From the cell containing the given text, extract its center point as [x, y] coordinate. 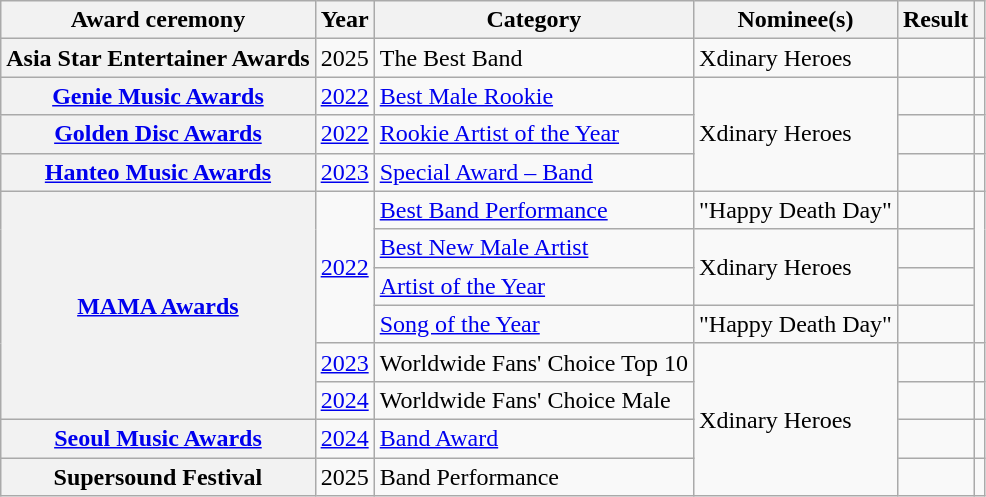
Category [534, 20]
Best New Male Artist [534, 248]
Result [935, 20]
Artist of the Year [534, 286]
Worldwide Fans' Choice Top 10 [534, 362]
Best Band Performance [534, 210]
Nominee(s) [796, 20]
Special Award – Band [534, 172]
Band Performance [534, 477]
Seoul Music Awards [158, 438]
Genie Music Awards [158, 96]
Asia Star Entertainer Awards [158, 58]
Year [344, 20]
Golden Disc Awards [158, 134]
The Best Band [534, 58]
Hanteo Music Awards [158, 172]
Best Male Rookie [534, 96]
Supersound Festival [158, 477]
Band Award [534, 438]
Worldwide Fans' Choice Male [534, 400]
Award ceremony [158, 20]
Song of the Year [534, 324]
MAMA Awards [158, 305]
Rookie Artist of the Year [534, 134]
